From the cell containing the given text, extract its center point as [x, y] coordinate. 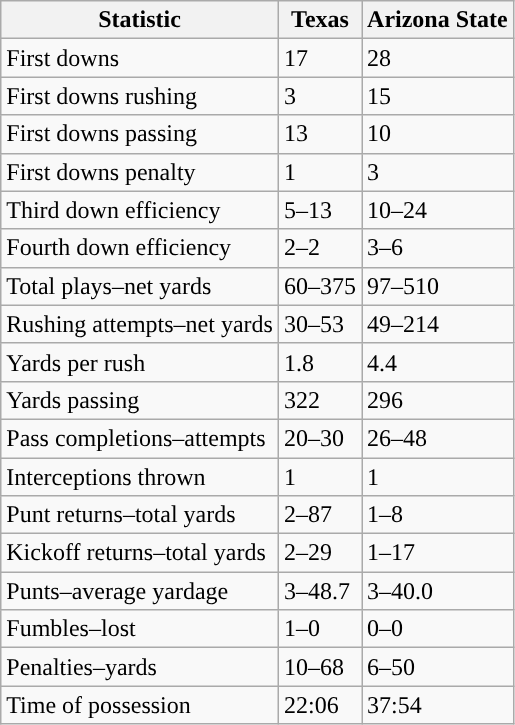
First downs passing [140, 134]
Total plays–net yards [140, 286]
6–50 [438, 667]
Fumbles–lost [140, 629]
2–29 [320, 553]
15 [438, 96]
10 [438, 134]
3–6 [438, 248]
Interceptions thrown [140, 477]
Third down efficiency [140, 210]
Pass completions–attempts [140, 438]
1–0 [320, 629]
First downs [140, 58]
60–375 [320, 286]
28 [438, 58]
0–0 [438, 629]
322 [320, 400]
Penalties–yards [140, 667]
Punts–average yardage [140, 591]
Rushing attempts–net yards [140, 324]
26–48 [438, 438]
10–24 [438, 210]
Fourth down efficiency [140, 248]
97–510 [438, 286]
Texas [320, 20]
Time of possession [140, 705]
4.4 [438, 362]
5–13 [320, 210]
First downs penalty [140, 172]
1.8 [320, 362]
Kickoff returns–total yards [140, 553]
Yards per rush [140, 362]
49–214 [438, 324]
37:54 [438, 705]
10–68 [320, 667]
Arizona State [438, 20]
1–8 [438, 515]
22:06 [320, 705]
13 [320, 134]
296 [438, 400]
First downs rushing [140, 96]
30–53 [320, 324]
3–48.7 [320, 591]
17 [320, 58]
2–2 [320, 248]
1–17 [438, 553]
3–40.0 [438, 591]
Statistic [140, 20]
Yards passing [140, 400]
Punt returns–total yards [140, 515]
2–87 [320, 515]
20–30 [320, 438]
